Detect which cell encompasses the target text, then output its (X, Y) center coordinate. 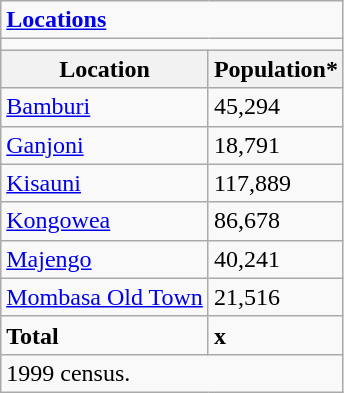
86,678 (276, 221)
Bamburi (105, 107)
Location (105, 69)
x (276, 335)
Majengo (105, 259)
1999 census. (172, 373)
Population* (276, 69)
Mombasa Old Town (105, 297)
Total (105, 335)
45,294 (276, 107)
21,516 (276, 297)
Ganjoni (105, 145)
Locations (172, 20)
18,791 (276, 145)
Kongowea (105, 221)
117,889 (276, 183)
Kisauni (105, 183)
40,241 (276, 259)
